Locate the cell with the specified text and output its (X, Y) center coordinate. 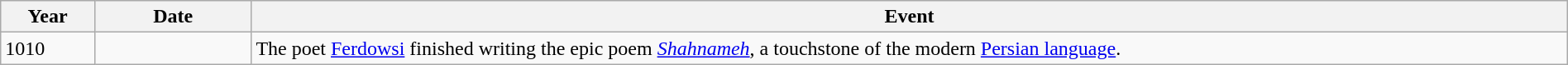
Date (172, 17)
Year (48, 17)
The poet Ferdowsi finished writing the epic poem Shahnameh, a touchstone of the modern Persian language. (910, 48)
1010 (48, 48)
Event (910, 17)
